For the text-containing cell, return its midpoint in [x, y] coordinate format. 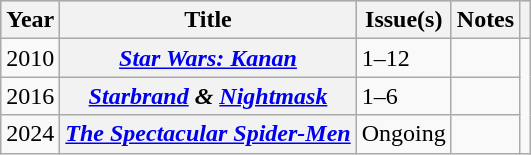
1–6 [404, 96]
Notes [485, 20]
Issue(s) [404, 20]
2016 [30, 96]
The Spectacular Spider-Men [208, 134]
1–12 [404, 58]
Year [30, 20]
Star Wars: Kanan [208, 58]
Title [208, 20]
2010 [30, 58]
Starbrand & Nightmask [208, 96]
2024 [30, 134]
Ongoing [404, 134]
